Pinpoint the cell where the given text exists, returning its [X, Y] midpoint coordinate. 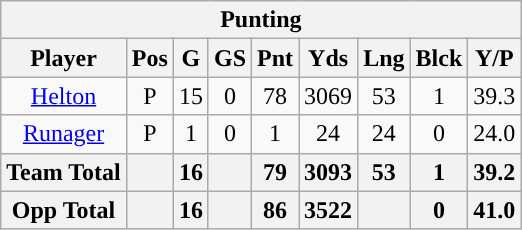
3069 [328, 96]
3093 [328, 172]
39.3 [494, 96]
Y/P [494, 58]
41.0 [494, 210]
Pos [150, 58]
Team Total [64, 172]
Yds [328, 58]
Helton [64, 96]
Opp Total [64, 210]
Player [64, 58]
G [190, 58]
Runager [64, 134]
3522 [328, 210]
Blck [439, 58]
86 [276, 210]
Pnt [276, 58]
15 [190, 96]
24.0 [494, 134]
39.2 [494, 172]
Lng [384, 58]
79 [276, 172]
GS [230, 58]
Punting [261, 20]
78 [276, 96]
